Locate the cell with the specified text and output its (x, y) center coordinate. 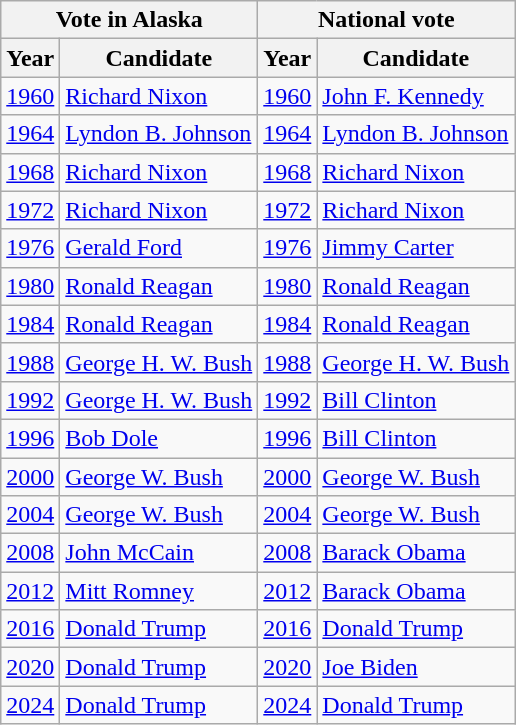
Joe Biden (416, 667)
Vote in Alaska (130, 20)
John F. Kennedy (416, 96)
Mitt Romney (159, 591)
Bob Dole (159, 438)
Gerald Ford (159, 248)
Jimmy Carter (416, 248)
John McCain (159, 553)
National vote (386, 20)
